Scan for the cell matching the given text and deliver its [X, Y] coordinate at center. 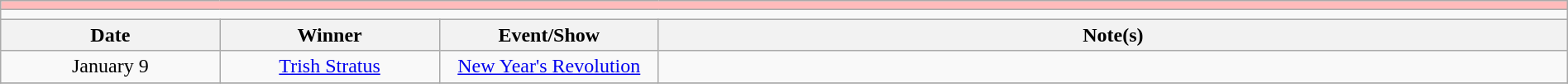
Event/Show [549, 35]
January 9 [111, 67]
Winner [329, 35]
Date [111, 35]
Trish Stratus [329, 67]
New Year's Revolution [549, 67]
Note(s) [1113, 35]
